Scan for the cell matching the given text and deliver its [X, Y] coordinate at center. 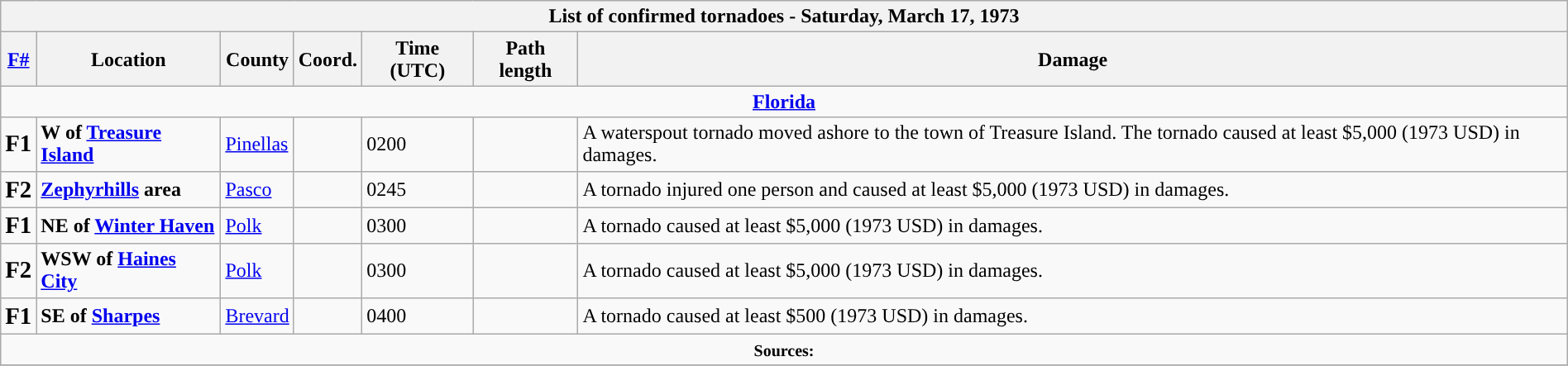
Coord. [327, 59]
Damage [1073, 59]
WSW of Haines City [129, 271]
Zephyrhills area [129, 189]
NE of Winter Haven [129, 226]
A tornado injured one person and caused at least $5,000 (1973 USD) in damages. [1073, 189]
A tornado caused at least $500 (1973 USD) in damages. [1073, 316]
0200 [418, 144]
Brevard [257, 316]
Path length [526, 59]
Florida [784, 102]
F# [18, 59]
0400 [418, 316]
Pinellas [257, 144]
List of confirmed tornadoes - Saturday, March 17, 1973 [784, 17]
Pasco [257, 189]
Sources: [784, 349]
0245 [418, 189]
A waterspout tornado moved ashore to the town of Treasure Island. The tornado caused at least $5,000 (1973 USD) in damages. [1073, 144]
W of Treasure Island [129, 144]
County [257, 59]
Time (UTC) [418, 59]
Location [129, 59]
SE of Sharpes [129, 316]
